From the cell containing the given text, extract its center point as (X, Y) coordinate. 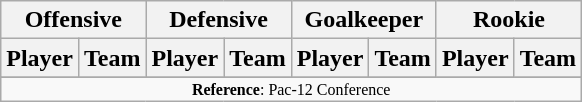
Defensive (218, 20)
Rookie (508, 20)
Goalkeeper (364, 20)
Reference: Pac-12 Conference (292, 89)
Offensive (74, 20)
